Return [X, Y] of the center of cell containing provided text 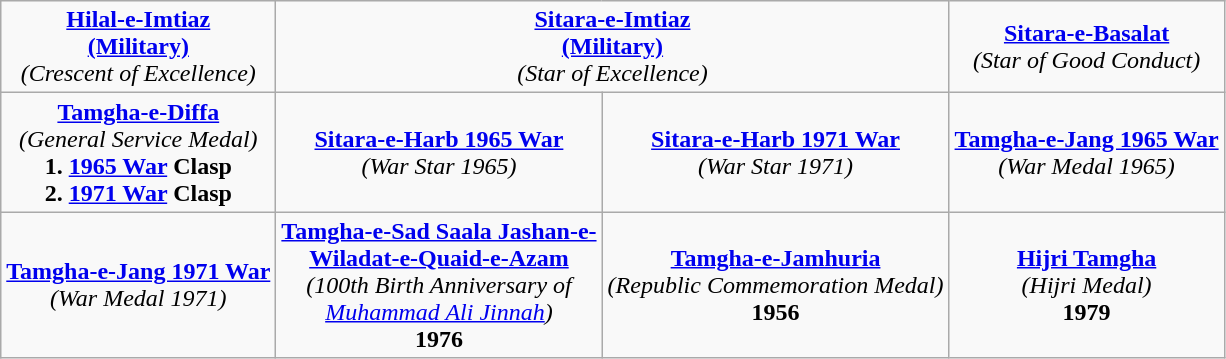
Sitara-e-Basalat(Star of Good Conduct) [1086, 47]
Sitara-e-Harb 1965 War(War Star 1965) [439, 152]
Sitara-e-Harb 1971 War(War Star 1971) [776, 152]
Tamgha-e-Jang 1965 War(War Medal 1965) [1086, 152]
Tamgha-e-Jamhuria(Republic Commemoration Medal)1956 [776, 285]
Sitara-e-Imtiaz(Military)(Star of Excellence) [612, 47]
Tamgha-e-Jang 1971 War(War Medal 1971) [138, 285]
Tamgha-e-Diffa(General Service Medal)1. 1965 War Clasp2. 1971 War Clasp [138, 152]
Hijri Tamgha(Hijri Medal)1979 [1086, 285]
Hilal-e-Imtiaz(Military)(Crescent of Excellence) [138, 47]
Tamgha-e-Sad Saala Jashan-e-Wiladat-e-Quaid-e-Azam(100th Birth Anniversary ofMuhammad Ali Jinnah)1976 [439, 285]
